Return (x, y) of the center of cell containing provided text 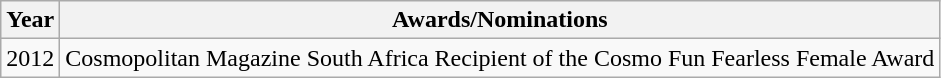
Cosmopolitan Magazine South Africa Recipient of the Cosmo Fun Fearless Female Award (500, 58)
Awards/Nominations (500, 20)
Year (30, 20)
2012 (30, 58)
